Provide the [X, Y] coordinate of the cell's center where the given text is located.  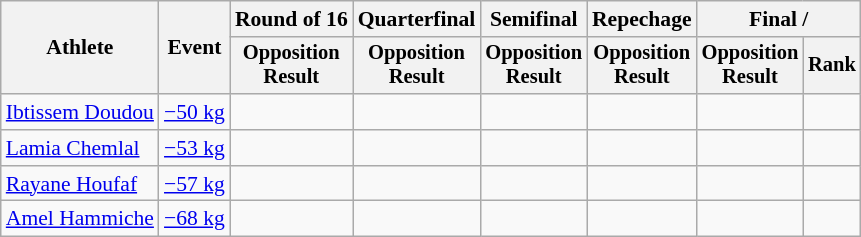
Semifinal [534, 19]
−68 kg [194, 219]
−57 kg [194, 184]
Round of 16 [292, 19]
Rayane Houfaf [80, 184]
Repechage [642, 19]
−50 kg [194, 112]
Quarterfinal [417, 19]
Lamia Chemlal [80, 148]
Amel Hammiche [80, 219]
Rank [832, 66]
Ibtissem Doudou [80, 112]
Event [194, 48]
Athlete [80, 48]
−53 kg [194, 148]
Final / [779, 19]
